From the cell containing the given text, extract its center point as (x, y) coordinate. 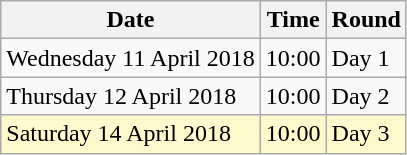
Day 3 (366, 134)
Round (366, 20)
Saturday 14 April 2018 (131, 134)
Date (131, 20)
Wednesday 11 April 2018 (131, 58)
Day 1 (366, 58)
Time (293, 20)
Day 2 (366, 96)
Thursday 12 April 2018 (131, 96)
